Pinpoint the cell where the given text exists, returning its [x, y] midpoint coordinate. 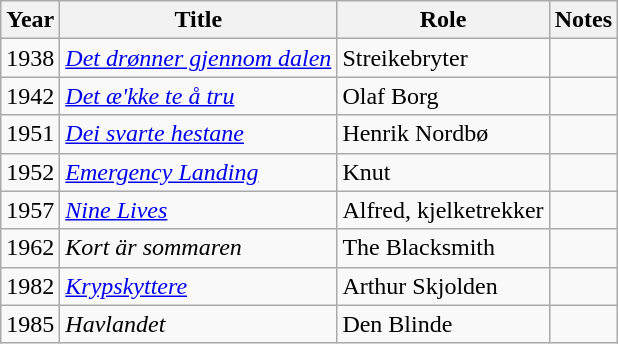
Alfred, kjelketrekker [443, 210]
Role [443, 20]
Krypskyttere [198, 286]
Olaf Borg [443, 96]
Notes [583, 20]
1985 [30, 324]
Havlandet [198, 324]
The Blacksmith [443, 248]
Streikebryter [443, 58]
Knut [443, 172]
1957 [30, 210]
Kort är sommaren [198, 248]
Nine Lives [198, 210]
1982 [30, 286]
Arthur Skjolden [443, 286]
Title [198, 20]
Det drønner gjennom dalen [198, 58]
Dei svarte hestane [198, 134]
1942 [30, 96]
1951 [30, 134]
1962 [30, 248]
Henrik Nordbø [443, 134]
1938 [30, 58]
Emergency Landing [198, 172]
Den Blinde [443, 324]
1952 [30, 172]
Year [30, 20]
Det æ'kke te å tru [198, 96]
